Return [X, Y] of the center of cell containing provided text 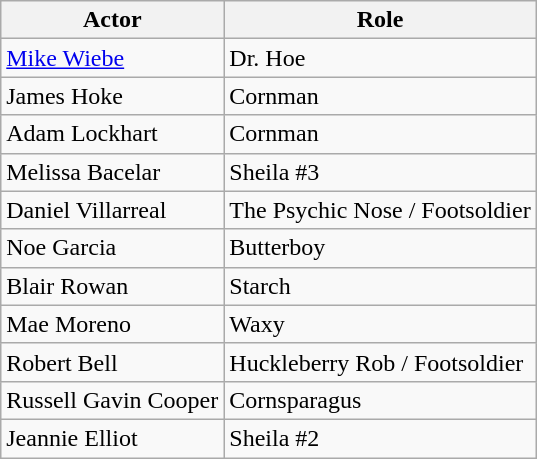
Waxy [380, 324]
Actor [112, 20]
Russell Gavin Cooper [112, 400]
Sheila #3 [380, 172]
Sheila #2 [380, 438]
Huckleberry Rob / Footsoldier [380, 362]
Daniel Villarreal [112, 210]
The Psychic Nose / Footsoldier [380, 210]
Jeannie Elliot [112, 438]
Dr. Hoe [380, 58]
Adam Lockhart [112, 134]
Noe Garcia [112, 248]
Starch [380, 286]
Melissa Bacelar [112, 172]
Butterboy [380, 248]
Role [380, 20]
James Hoke [112, 96]
Cornsparagus [380, 400]
Mae Moreno [112, 324]
Robert Bell [112, 362]
Mike Wiebe [112, 58]
Blair Rowan [112, 286]
